From the cell containing the given text, extract its center point as (x, y) coordinate. 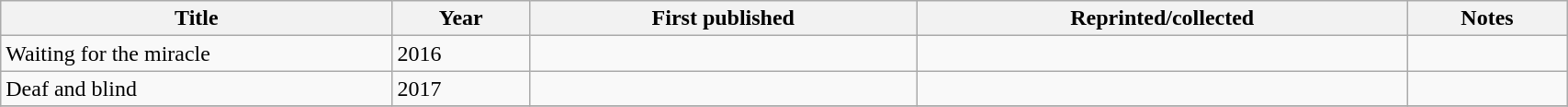
Year (461, 18)
Reprinted/collected (1162, 18)
Notes (1486, 18)
Deaf and blind (197, 89)
Waiting for the miracle (197, 53)
2017 (461, 89)
Title (197, 18)
2016 (461, 53)
First published (724, 18)
